Return the (X, Y) coordinate for the center point of the cell that contains the specified text.  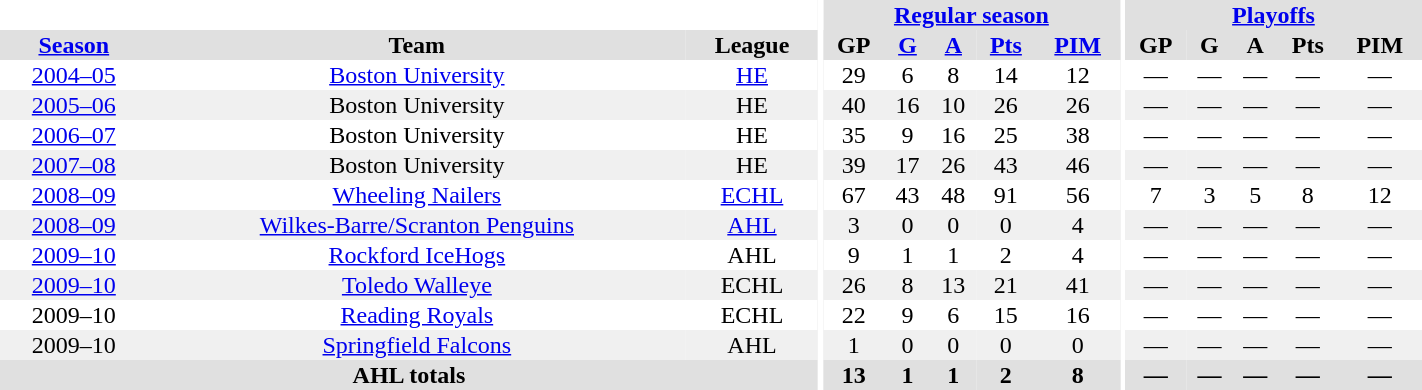
Toledo Walleye (417, 285)
5 (1255, 195)
2005–06 (74, 105)
21 (1006, 285)
67 (854, 195)
7 (1156, 195)
17 (908, 165)
29 (854, 75)
Team (417, 45)
2006–07 (74, 135)
Season (74, 45)
40 (854, 105)
35 (854, 135)
25 (1006, 135)
Wilkes-Barre/Scranton Penguins (417, 225)
14 (1006, 75)
39 (854, 165)
22 (854, 315)
91 (1006, 195)
10 (953, 105)
15 (1006, 315)
League (752, 45)
Playoffs (1274, 15)
46 (1078, 165)
Regular season (972, 15)
2004–05 (74, 75)
41 (1078, 285)
Springfield Falcons (417, 345)
38 (1078, 135)
2007–08 (74, 165)
48 (953, 195)
Reading Royals (417, 315)
Rockford IceHogs (417, 255)
Wheeling Nailers (417, 195)
AHL totals (409, 375)
56 (1078, 195)
